For the text-containing cell, return its midpoint in [X, Y] coordinate format. 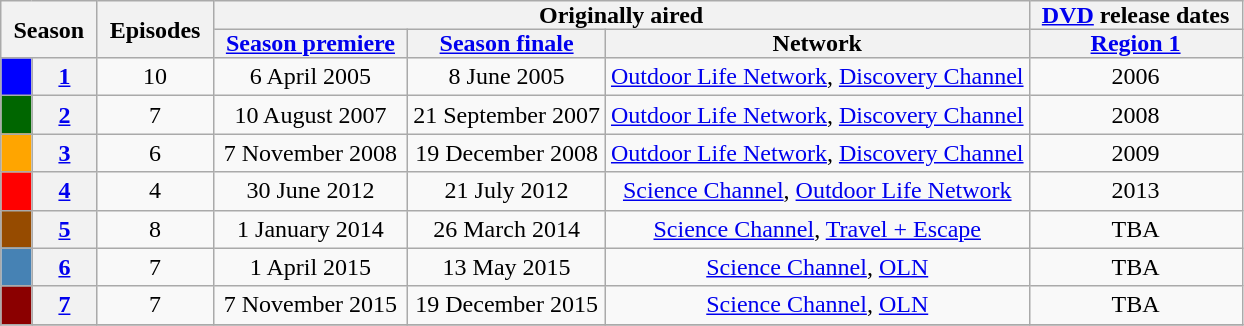
30 June 2012 [310, 191]
8 [155, 229]
5 [64, 229]
Science Channel, Travel + Escape [817, 229]
1 [64, 77]
7 November 2015 [310, 305]
DVD release dates [1136, 15]
2 [64, 115]
19 December 2008 [507, 153]
1 January 2014 [310, 229]
2009 [1136, 153]
2013 [1136, 191]
Season [49, 30]
13 May 2015 [507, 267]
21 July 2012 [507, 191]
26 March 2014 [507, 229]
7 November 2008 [310, 153]
Originally aired [621, 15]
2008 [1136, 115]
Region 1 [1136, 43]
Season premiere [310, 43]
2006 [1136, 77]
Science Channel, Outdoor Life Network [817, 191]
6 April 2005 [310, 77]
19 December 2015 [507, 305]
Episodes [155, 30]
8 June 2005 [507, 77]
10 August 2007 [310, 115]
1 April 2015 [310, 267]
21 September 2007 [507, 115]
3 [64, 153]
Network [817, 43]
10 [155, 77]
Season finale [507, 43]
